Detect which cell encompasses the target text, then output its (x, y) center coordinate. 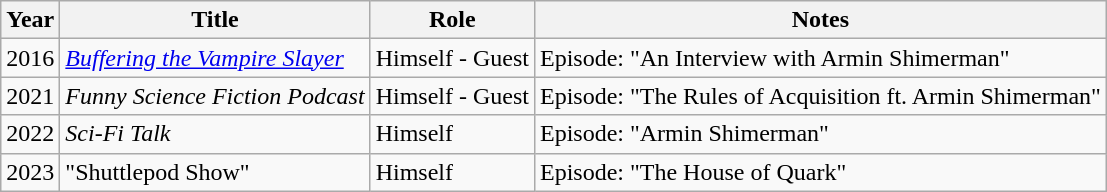
2022 (30, 134)
Episode: "An Interview with Armin Shimerman" (820, 58)
Funny Science Fiction Podcast (215, 96)
"Shuttlepod Show" (215, 172)
2021 (30, 96)
Notes (820, 20)
2023 (30, 172)
Episode: "The Rules of Acquisition ft. Armin Shimerman" (820, 96)
Sci-Fi Talk (215, 134)
Year (30, 20)
Role (452, 20)
Title (215, 20)
Buffering the Vampire Slayer (215, 58)
Episode: "Armin Shimerman" (820, 134)
2016 (30, 58)
Episode: "The House of Quark" (820, 172)
